Search for the cell housing the specified text and yield its [X, Y] center coordinate. 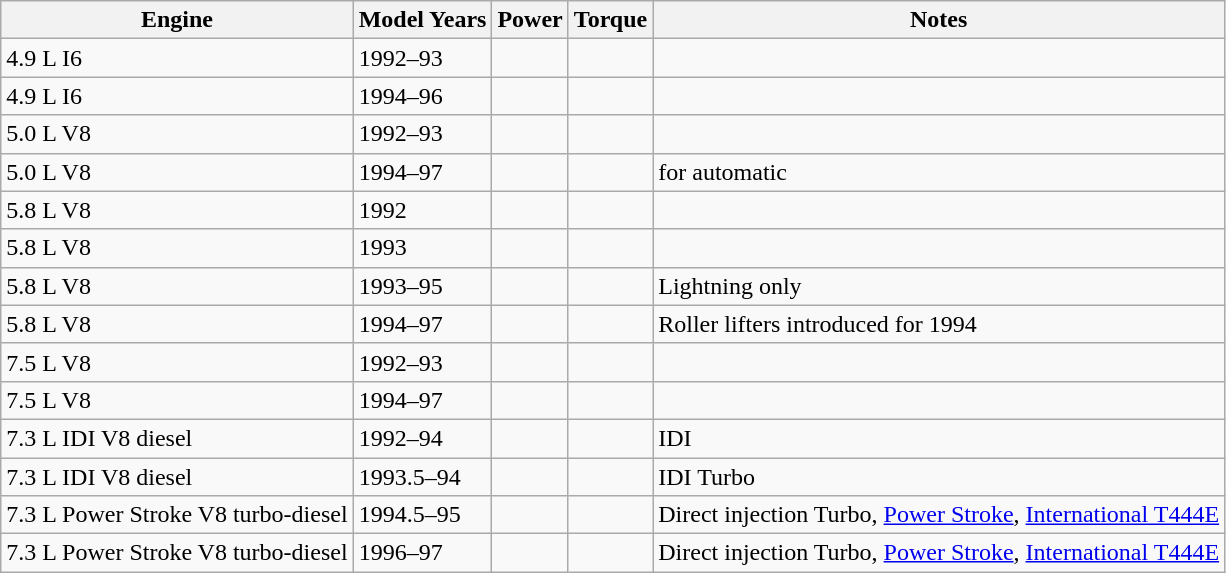
Roller lifters introduced for 1994 [939, 324]
Model Years [422, 20]
IDI Turbo [939, 477]
1992–94 [422, 438]
Torque [610, 20]
Power [530, 20]
Notes [939, 20]
1996–97 [422, 553]
IDI [939, 438]
1993–95 [422, 286]
1992 [422, 210]
1994–96 [422, 96]
Engine [177, 20]
1993 [422, 248]
1994.5–95 [422, 515]
for automatic [939, 172]
Lightning only [939, 286]
1993.5–94 [422, 477]
